Extract the (x, y) coordinate from the center of the cell holding the provided text.  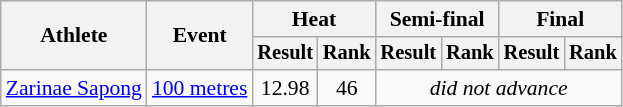
Semi-final (438, 19)
did not advance (499, 88)
12.98 (285, 88)
46 (347, 88)
Event (200, 36)
Athlete (74, 36)
Zarinae Sapong (74, 88)
Final (560, 19)
100 metres (200, 88)
Heat (314, 19)
